Pinpoint the cell where the given text exists, returning its (x, y) midpoint coordinate. 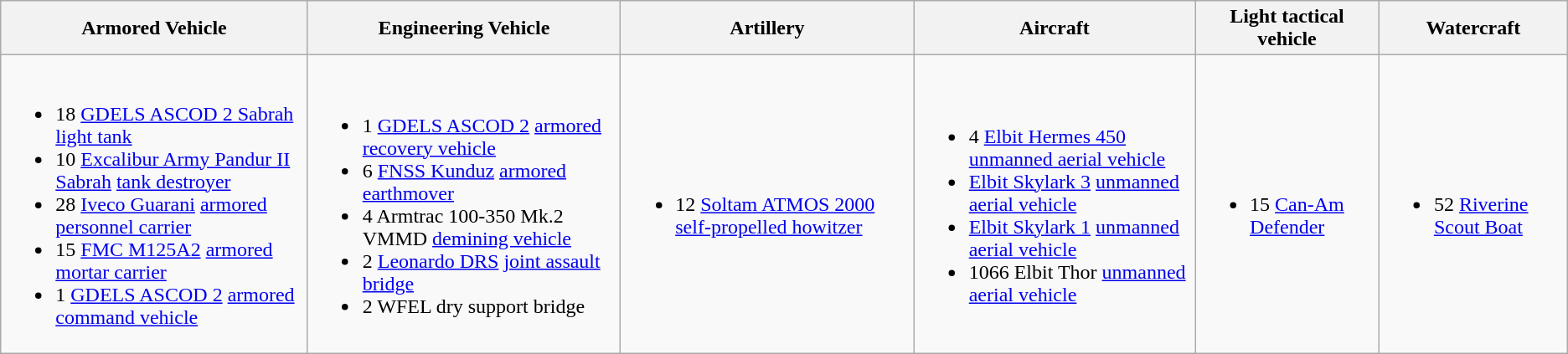
Engineering Vehicle (464, 28)
Light tactical vehicle (1287, 28)
Aircraft (1054, 28)
Armored Vehicle (154, 28)
Artillery (767, 28)
15 Can-Am Defender (1287, 204)
52 Riverine Scout Boat (1473, 204)
Watercraft (1473, 28)
12 Soltam ATMOS 2000 self-propelled howitzer (767, 204)
